Identify which cell holds the provided text, then report its [X, Y] central coordinate. 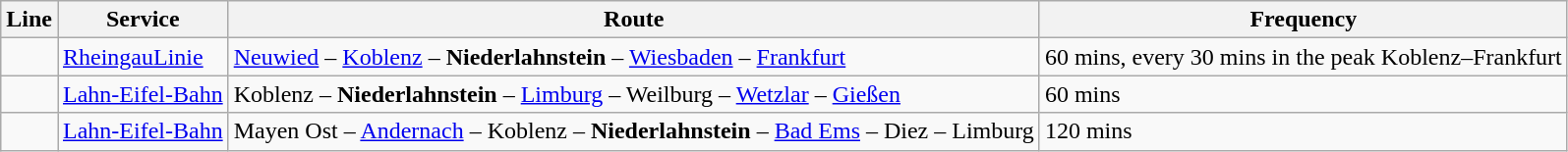
Service [143, 20]
Koblenz – Niederlahnstein – Limburg – Weilburg – Wetzlar – Gießen [633, 94]
60 mins [1304, 94]
Route [633, 20]
Mayen Ost – Andernach – Koblenz – Niederlahnstein – Bad Ems – Diez – Limburg [633, 131]
Frequency [1304, 20]
60 mins, every 30 mins in the peak Koblenz–Frankfurt [1304, 57]
RheingauLinie [143, 57]
120 mins [1304, 131]
Neuwied – Koblenz – Niederlahnstein – Wiesbaden – Frankfurt [633, 57]
Line [29, 20]
